Provide the [X, Y] coordinate of the cell's center where the given text is located.  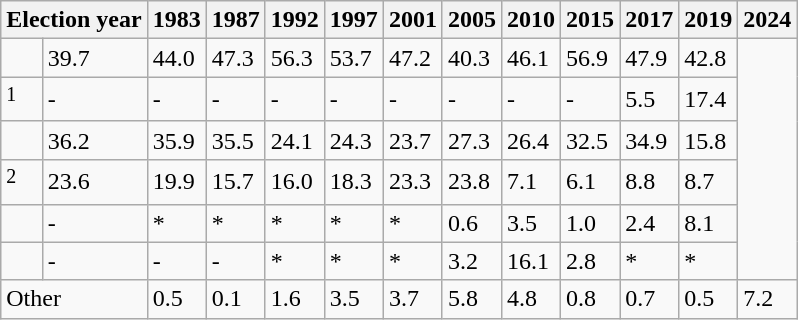
17.4 [708, 100]
15.8 [708, 140]
2.8 [590, 261]
6.1 [590, 182]
4.8 [530, 299]
1.6 [294, 299]
24.3 [354, 140]
53.7 [354, 58]
40.3 [472, 58]
35.5 [236, 140]
36.2 [94, 140]
2015 [590, 20]
34.9 [650, 140]
0.6 [472, 223]
15.7 [236, 182]
0.1 [236, 299]
5.8 [472, 299]
1 [22, 100]
56.9 [590, 58]
2.4 [650, 223]
23.3 [412, 182]
47.2 [412, 58]
8.7 [708, 182]
8.8 [650, 182]
2019 [708, 20]
47.3 [236, 58]
27.3 [472, 140]
1992 [294, 20]
26.4 [530, 140]
2010 [530, 20]
1983 [176, 20]
18.3 [354, 182]
47.9 [650, 58]
23.6 [94, 182]
3.2 [472, 261]
19.9 [176, 182]
2005 [472, 20]
24.1 [294, 140]
2 [22, 182]
1997 [354, 20]
2001 [412, 20]
23.7 [412, 140]
0.7 [650, 299]
32.5 [590, 140]
7.2 [768, 299]
0.8 [590, 299]
16.0 [294, 182]
46.1 [530, 58]
Election year [74, 20]
2017 [650, 20]
2024 [768, 20]
5.5 [650, 100]
42.8 [708, 58]
7.1 [530, 182]
23.8 [472, 182]
44.0 [176, 58]
16.1 [530, 261]
39.7 [94, 58]
Other [74, 299]
3.7 [412, 299]
1987 [236, 20]
35.9 [176, 140]
8.1 [708, 223]
56.3 [294, 58]
1.0 [590, 223]
